Locate the cell with the specified text and output its (x, y) center coordinate. 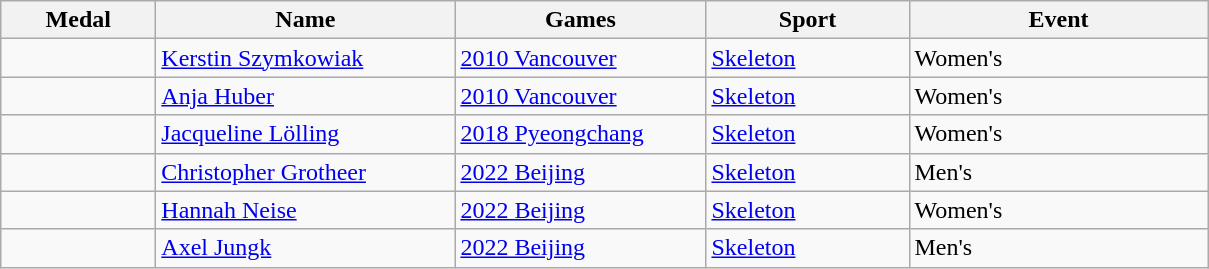
Games (580, 20)
2018 Pyeongchang (580, 134)
Christopher Grotheer (306, 172)
Anja Huber (306, 96)
Kerstin Szymkowiak (306, 58)
Jacqueline Lölling (306, 134)
Sport (808, 20)
Name (306, 20)
Hannah Neise (306, 210)
Medal (78, 20)
Axel Jungk (306, 248)
Event (1058, 20)
